Return the (X, Y) coordinate for the center point of the cell that contains the specified text.  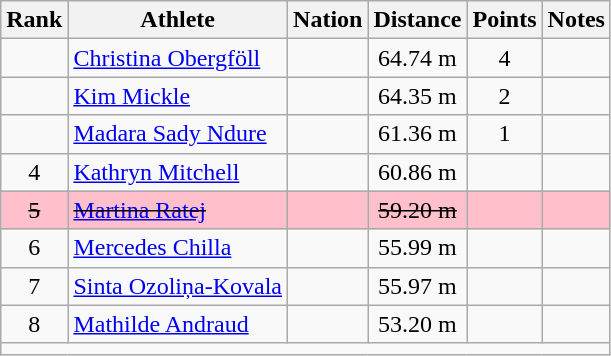
Nation (328, 20)
Rank (34, 20)
60.86 m (418, 172)
Christina Obergföll (178, 58)
Kathryn Mitchell (178, 172)
55.97 m (418, 286)
5 (34, 210)
Notes (576, 20)
61.36 m (418, 134)
6 (34, 248)
Madara Sady Ndure (178, 134)
64.74 m (418, 58)
Points (504, 20)
59.20 m (418, 210)
7 (34, 286)
1 (504, 134)
Sinta Ozoliņa-Kovala (178, 286)
55.99 m (418, 248)
2 (504, 96)
Mercedes Chilla (178, 248)
Kim Mickle (178, 96)
64.35 m (418, 96)
53.20 m (418, 324)
8 (34, 324)
Martina Ratej (178, 210)
Athlete (178, 20)
Distance (418, 20)
Mathilde Andraud (178, 324)
